Search for the cell housing the specified text and yield its (X, Y) center coordinate. 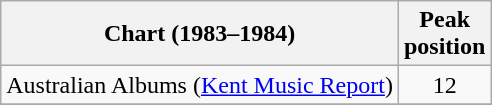
Chart (1983–1984) (200, 34)
Australian Albums (Kent Music Report) (200, 85)
Peakposition (444, 34)
12 (444, 85)
